Provide the (X, Y) coordinate of the cell's center where the given text is located.  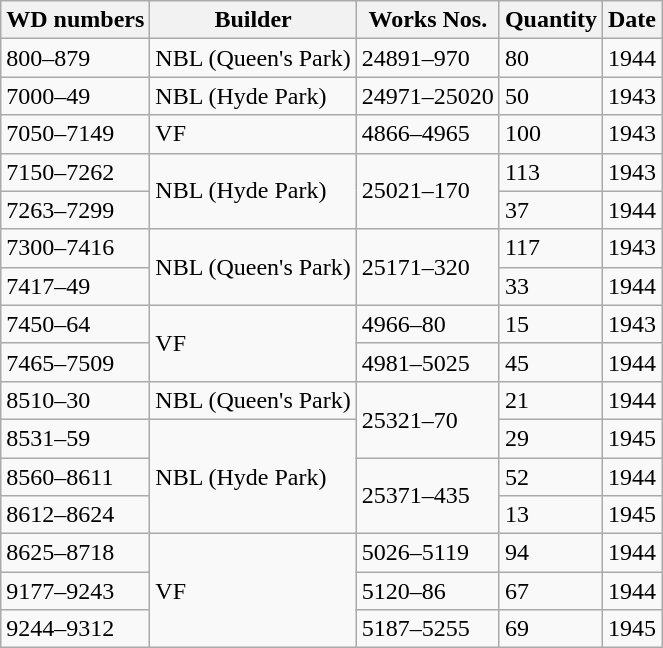
7263–7299 (76, 210)
8625–8718 (76, 553)
Quantity (550, 20)
Date (632, 20)
13 (550, 515)
45 (550, 362)
113 (550, 172)
Builder (253, 20)
24891–970 (428, 58)
7150–7262 (76, 172)
5026–5119 (428, 553)
25371–435 (428, 496)
15 (550, 324)
33 (550, 286)
4966–80 (428, 324)
25321–70 (428, 419)
52 (550, 477)
25171–320 (428, 267)
7417–49 (76, 286)
5187–5255 (428, 629)
8612–8624 (76, 515)
7450–64 (76, 324)
117 (550, 248)
25021–170 (428, 191)
50 (550, 96)
29 (550, 438)
24971–25020 (428, 96)
69 (550, 629)
100 (550, 134)
7465–7509 (76, 362)
WD numbers (76, 20)
8560–8611 (76, 477)
4866–4965 (428, 134)
80 (550, 58)
21 (550, 400)
9244–9312 (76, 629)
94 (550, 553)
9177–9243 (76, 591)
7050–7149 (76, 134)
7000–49 (76, 96)
Works Nos. (428, 20)
5120–86 (428, 591)
800–879 (76, 58)
8510–30 (76, 400)
8531–59 (76, 438)
4981–5025 (428, 362)
37 (550, 210)
7300–7416 (76, 248)
67 (550, 591)
